Extract the (x, y) coordinate from the center of the cell holding the provided text.  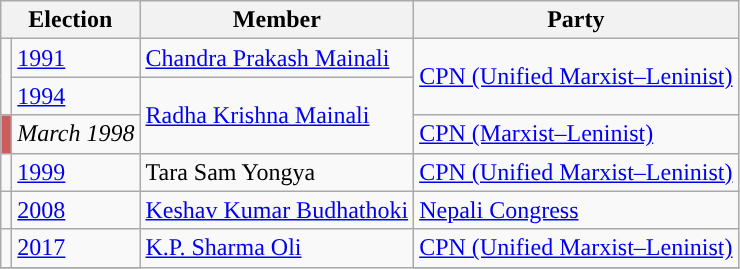
CPN (Marxist–Leninist) (576, 134)
2008 (76, 210)
Party (576, 20)
Member (277, 20)
1999 (76, 172)
Election (70, 20)
Tara Sam Yongya (277, 172)
1994 (76, 96)
1991 (76, 58)
Radha Krishna Mainali (277, 115)
K.P. Sharma Oli (277, 248)
2017 (76, 248)
March 1998 (76, 134)
Chandra Prakash Mainali (277, 58)
Keshav Kumar Budhathoki (277, 210)
Nepali Congress (576, 210)
